Return the (x, y) coordinate for the center point of the cell that contains the specified text.  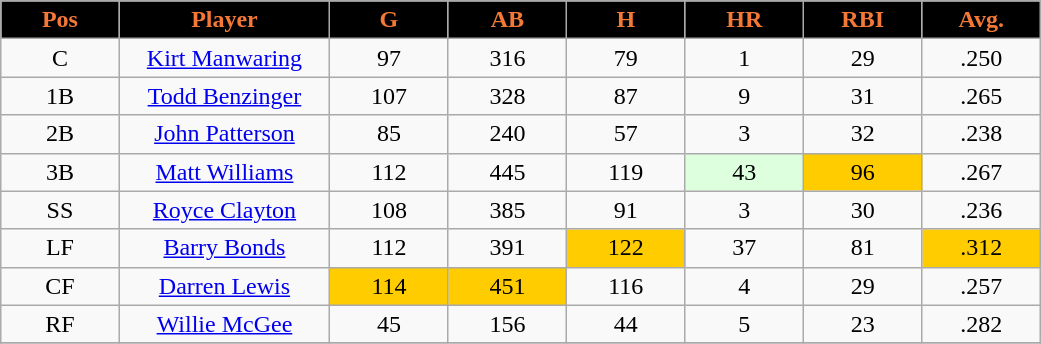
Player (224, 20)
81 (862, 248)
45 (389, 324)
97 (389, 58)
1 (744, 58)
96 (862, 172)
316 (507, 58)
.282 (982, 324)
.250 (982, 58)
Avg. (982, 20)
2B (60, 134)
30 (862, 210)
451 (507, 286)
RBI (862, 20)
Todd Benzinger (224, 96)
LF (60, 248)
.257 (982, 286)
.312 (982, 248)
.238 (982, 134)
119 (626, 172)
85 (389, 134)
445 (507, 172)
87 (626, 96)
391 (507, 248)
RF (60, 324)
Kirt Manwaring (224, 58)
5 (744, 324)
Pos (60, 20)
108 (389, 210)
AB (507, 20)
Willie McGee (224, 324)
240 (507, 134)
1B (60, 96)
37 (744, 248)
43 (744, 172)
31 (862, 96)
CF (60, 286)
57 (626, 134)
Royce Clayton (224, 210)
79 (626, 58)
SS (60, 210)
Matt Williams (224, 172)
44 (626, 324)
HR (744, 20)
23 (862, 324)
4 (744, 286)
156 (507, 324)
328 (507, 96)
.267 (982, 172)
John Patterson (224, 134)
Barry Bonds (224, 248)
91 (626, 210)
122 (626, 248)
Darren Lewis (224, 286)
3B (60, 172)
32 (862, 134)
114 (389, 286)
.265 (982, 96)
116 (626, 286)
385 (507, 210)
H (626, 20)
G (389, 20)
.236 (982, 210)
107 (389, 96)
C (60, 58)
9 (744, 96)
